From the cell containing the given text, extract its center point as [X, Y] coordinate. 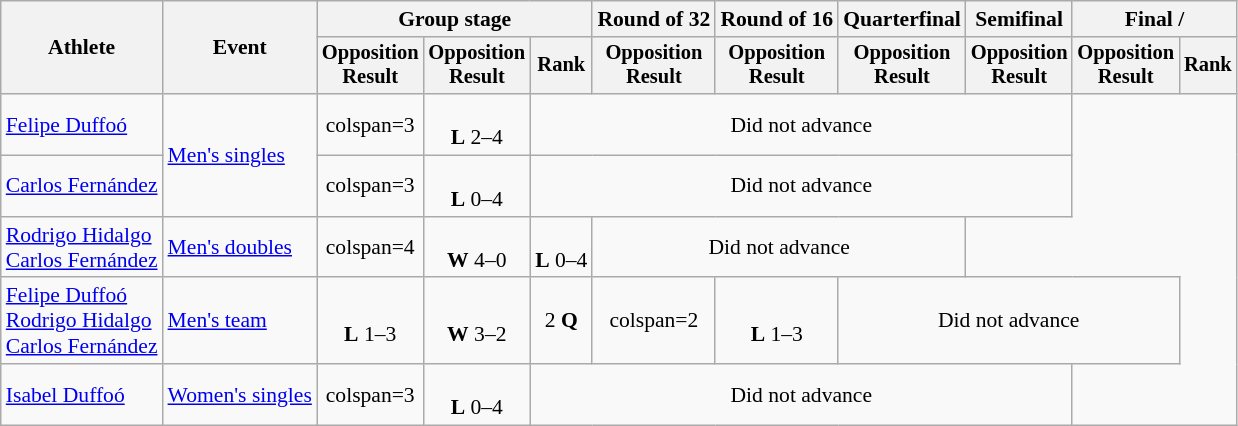
colspan=4 [370, 248]
Men's doubles [240, 248]
Rodrigo HidalgoCarlos Fernández [82, 248]
Men's singles [240, 155]
Semifinal [1020, 19]
L 2–4 [478, 124]
Athlete [82, 48]
Carlos Fernández [82, 186]
Group stage [455, 19]
W 3–2 [478, 322]
Final / [1154, 19]
Men's team [240, 322]
Women's singles [240, 394]
Event [240, 48]
colspan=2 [654, 322]
2 Q [561, 322]
Felipe DuffoóRodrigo HidalgoCarlos Fernández [82, 322]
Round of 16 [776, 19]
Felipe Duffoó [82, 124]
W 4–0 [478, 248]
Round of 32 [654, 19]
Isabel Duffoó [82, 394]
Quarterfinal [902, 19]
